Search for the cell housing the specified text and yield its [X, Y] center coordinate. 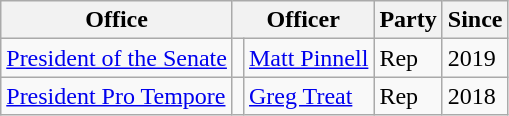
Party [408, 20]
President of the Senate [117, 58]
Office [117, 20]
Since [475, 20]
2018 [475, 96]
Greg Treat [308, 96]
Matt Pinnell [308, 58]
Officer [302, 20]
2019 [475, 58]
President Pro Tempore [117, 96]
